Extract the (X, Y) coordinate from the center of the cell holding the provided text.  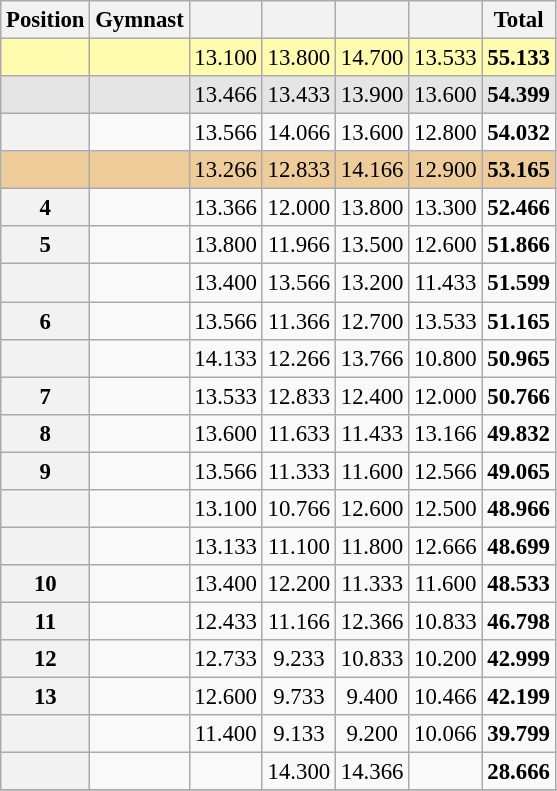
42.199 (518, 697)
11.100 (298, 546)
46.798 (518, 621)
13.166 (446, 433)
13.266 (226, 170)
14.366 (372, 772)
Total (518, 20)
55.133 (518, 58)
54.032 (518, 133)
12.700 (372, 321)
11.366 (298, 321)
14.133 (226, 358)
51.165 (518, 321)
11.966 (298, 245)
11.166 (298, 621)
11.400 (226, 734)
13.300 (446, 208)
7 (46, 396)
13.766 (372, 358)
12.266 (298, 358)
50.965 (518, 358)
Gymnast (140, 20)
48.533 (518, 584)
14.166 (372, 170)
12.666 (446, 546)
14.066 (298, 133)
5 (46, 245)
12.733 (226, 659)
13.200 (372, 283)
12.900 (446, 170)
50.766 (518, 396)
42.999 (518, 659)
12.433 (226, 621)
14.300 (298, 772)
53.165 (518, 170)
54.399 (518, 95)
12 (46, 659)
10.466 (446, 697)
9.133 (298, 734)
13 (46, 697)
13.433 (298, 95)
12.800 (446, 133)
9.200 (372, 734)
4 (46, 208)
13.500 (372, 245)
48.966 (518, 509)
12.566 (446, 471)
10.066 (446, 734)
9.400 (372, 697)
28.666 (518, 772)
9 (46, 471)
11 (46, 621)
13.466 (226, 95)
14.700 (372, 58)
8 (46, 433)
49.065 (518, 471)
11.800 (372, 546)
10.200 (446, 659)
10 (46, 584)
52.466 (518, 208)
11.633 (298, 433)
6 (46, 321)
48.699 (518, 546)
10.766 (298, 509)
13.366 (226, 208)
9.233 (298, 659)
51.866 (518, 245)
10.800 (446, 358)
12.200 (298, 584)
12.500 (446, 509)
12.366 (372, 621)
12.400 (372, 396)
39.799 (518, 734)
Position (46, 20)
51.599 (518, 283)
13.133 (226, 546)
13.900 (372, 95)
49.832 (518, 433)
9.733 (298, 697)
